Detect which cell encompasses the target text, then output its [X, Y] center coordinate. 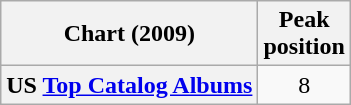
8 [304, 85]
US Top Catalog Albums [130, 85]
Peakposition [304, 34]
Chart (2009) [130, 34]
